Locate the cell with the specified text and output its (x, y) center coordinate. 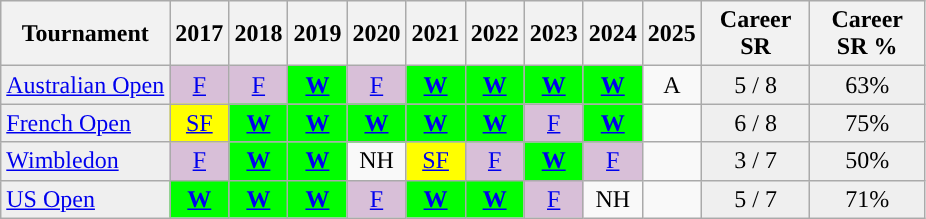
3 / 7 (756, 161)
Career SR (756, 34)
US Open (86, 199)
63% (868, 85)
2019 (318, 34)
A (672, 85)
75% (868, 123)
Wimbledon (86, 161)
French Open (86, 123)
50% (868, 161)
Tournament (86, 34)
2021 (436, 34)
2024 (612, 34)
6 / 8 (756, 123)
Australian Open (86, 85)
5 / 8 (756, 85)
2018 (258, 34)
71% (868, 199)
2017 (200, 34)
2022 (494, 34)
2020 (376, 34)
2023 (554, 34)
Career SR % (868, 34)
5 / 7 (756, 199)
2025 (672, 34)
